Locate the cell with the specified text and output its (x, y) center coordinate. 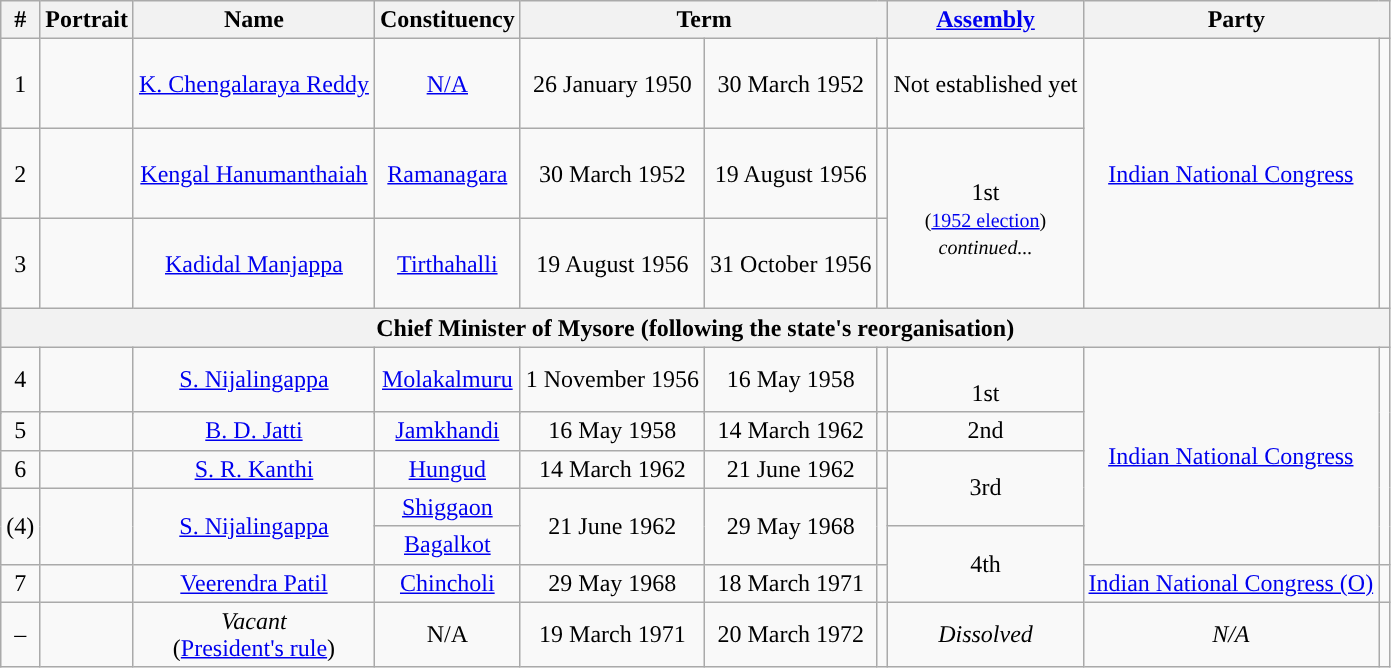
Ramanagara (447, 174)
2nd (986, 431)
Jamkhandi (447, 431)
4th (986, 564)
Name (254, 20)
Shiggaon (447, 507)
5 (20, 431)
Tirthahalli (447, 264)
1st (986, 380)
Indian National Congress (O) (1231, 583)
S. R. Kanthi (254, 469)
4 (20, 380)
20 March 1972 (791, 634)
3 (20, 264)
31 October 1956 (791, 264)
Molakalmuru (447, 380)
Hungud (447, 469)
Chincholi (447, 583)
3rd (986, 488)
Term (704, 20)
Bagalkot (447, 545)
K. Chengalaraya Reddy (254, 84)
18 March 1971 (791, 583)
7 (20, 583)
Party (1236, 20)
B. D. Jatti (254, 431)
Not established yet (986, 84)
1 November 1956 (612, 380)
(4) (20, 526)
26 January 1950 (612, 84)
Chief Minister of Mysore (following the state's reorganisation) (696, 328)
1 (20, 84)
Kengal Hanumanthaiah (254, 174)
Dissolved (986, 634)
Portrait (87, 20)
– (20, 634)
6 (20, 469)
19 March 1971 (612, 634)
Veerendra Patil (254, 583)
2 (20, 174)
Constituency (447, 20)
# (20, 20)
Vacant(President's rule) (254, 634)
Assembly (986, 20)
Kadidal Manjappa (254, 264)
1st(1952 election)continued... (986, 219)
